Pinpoint the cell where the given text exists, returning its (X, Y) midpoint coordinate. 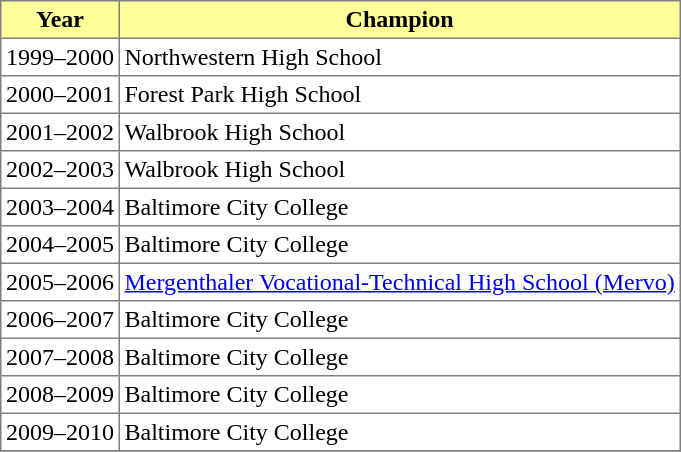
2000–2001 (60, 95)
Forest Park High School (400, 95)
2004–2005 (60, 245)
Northwestern High School (400, 57)
2002–2003 (60, 170)
1999–2000 (60, 57)
2009–2010 (60, 432)
Mergenthaler Vocational-Technical High School (Mervo) (400, 282)
2007–2008 (60, 357)
Champion (400, 20)
2001–2002 (60, 132)
2006–2007 (60, 320)
2005–2006 (60, 282)
Year (60, 20)
2003–2004 (60, 207)
2008–2009 (60, 395)
